Find where the given text appears and provide that cell's center as (X, Y) coordinate. 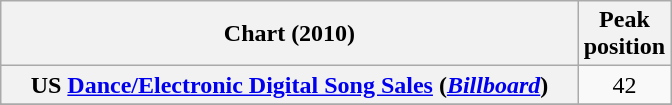
Chart (2010) (290, 34)
US Dance/Electronic Digital Song Sales (Billboard) (290, 85)
Peakposition (624, 34)
42 (624, 85)
